Extract the (X, Y) coordinate from the center of the cell holding the provided text.  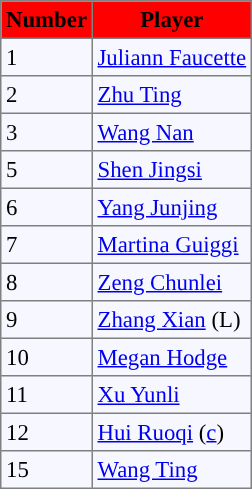
Wang Nan (172, 132)
Shen Jingsi (172, 170)
10 (47, 357)
1 (47, 57)
8 (47, 282)
Martina Guiggi (172, 245)
Number (47, 20)
Hui Ruoqi (c) (172, 432)
9 (47, 320)
Zhang Xian (L) (172, 320)
2 (47, 95)
5 (47, 170)
Yang Junjing (172, 207)
11 (47, 395)
Wang Ting (172, 470)
Zeng Chunlei (172, 282)
Player (172, 20)
6 (47, 207)
Zhu Ting (172, 95)
7 (47, 245)
Juliann Faucette (172, 57)
Megan Hodge (172, 357)
15 (47, 470)
Xu Yunli (172, 395)
3 (47, 132)
12 (47, 432)
